Provide the (X, Y) coordinate of the cell's center where the given text is located.  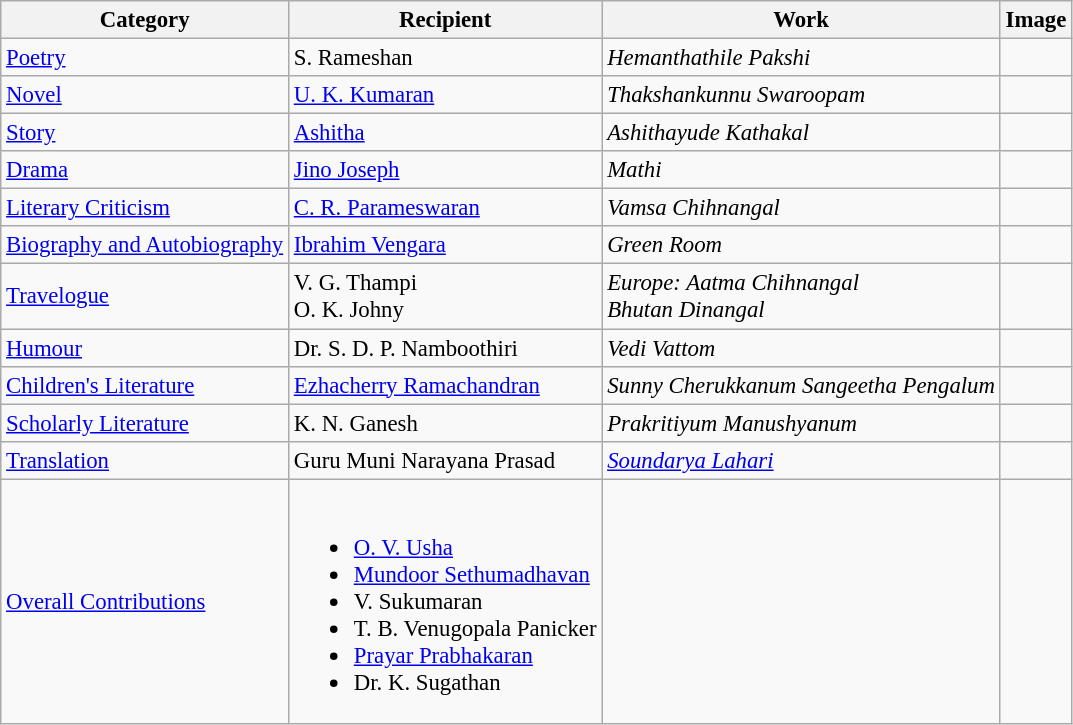
Children's Literature (145, 385)
Mathi (801, 170)
Hemanthathile Pakshi (801, 58)
Ashithayude Kathakal (801, 133)
Category (145, 20)
Recipient (444, 20)
Thakshankunnu Swaroopam (801, 95)
Vedi Vattom (801, 348)
Jino Joseph (444, 170)
Prakritiyum Manushyanum (801, 423)
U. K. Kumaran (444, 95)
Sunny Cherukkanum Sangeetha Pengalum (801, 385)
Novel (145, 95)
Image (1036, 20)
Story (145, 133)
Drama (145, 170)
O. V. UshaMundoor SethumadhavanV. SukumaranT. B. Venugopala PanickerPrayar PrabhakaranDr. K. Sugathan (444, 602)
Dr. S. D. P. Namboothiri (444, 348)
Work (801, 20)
Ezhacherry Ramachandran (444, 385)
Guru Muni Narayana Prasad (444, 460)
Ashitha (444, 133)
Poetry (145, 58)
C. R. Parameswaran (444, 208)
Vamsa Chihnangal (801, 208)
Literary Criticism (145, 208)
Europe: Aatma ChihnangalBhutan Dinangal (801, 296)
Green Room (801, 245)
Ibrahim Vengara (444, 245)
Overall Contributions (145, 602)
Scholarly Literature (145, 423)
Travelogue (145, 296)
Humour (145, 348)
S. Rameshan (444, 58)
Biography and Autobiography (145, 245)
K. N. Ganesh (444, 423)
Translation (145, 460)
V. G. ThampiO. K. Johny (444, 296)
Soundarya Lahari (801, 460)
